Provide the [x, y] coordinate of the cell's center where the given text is located.  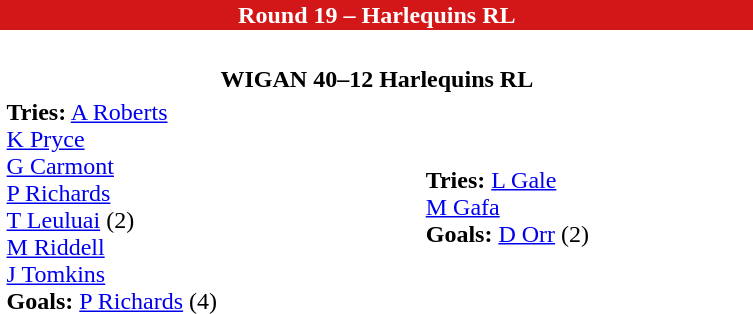
WIGAN 40–12 Harlequins RL [376, 79]
Round 19 – Harlequins RL [377, 15]
